Search for the cell housing the specified text and yield its [X, Y] center coordinate. 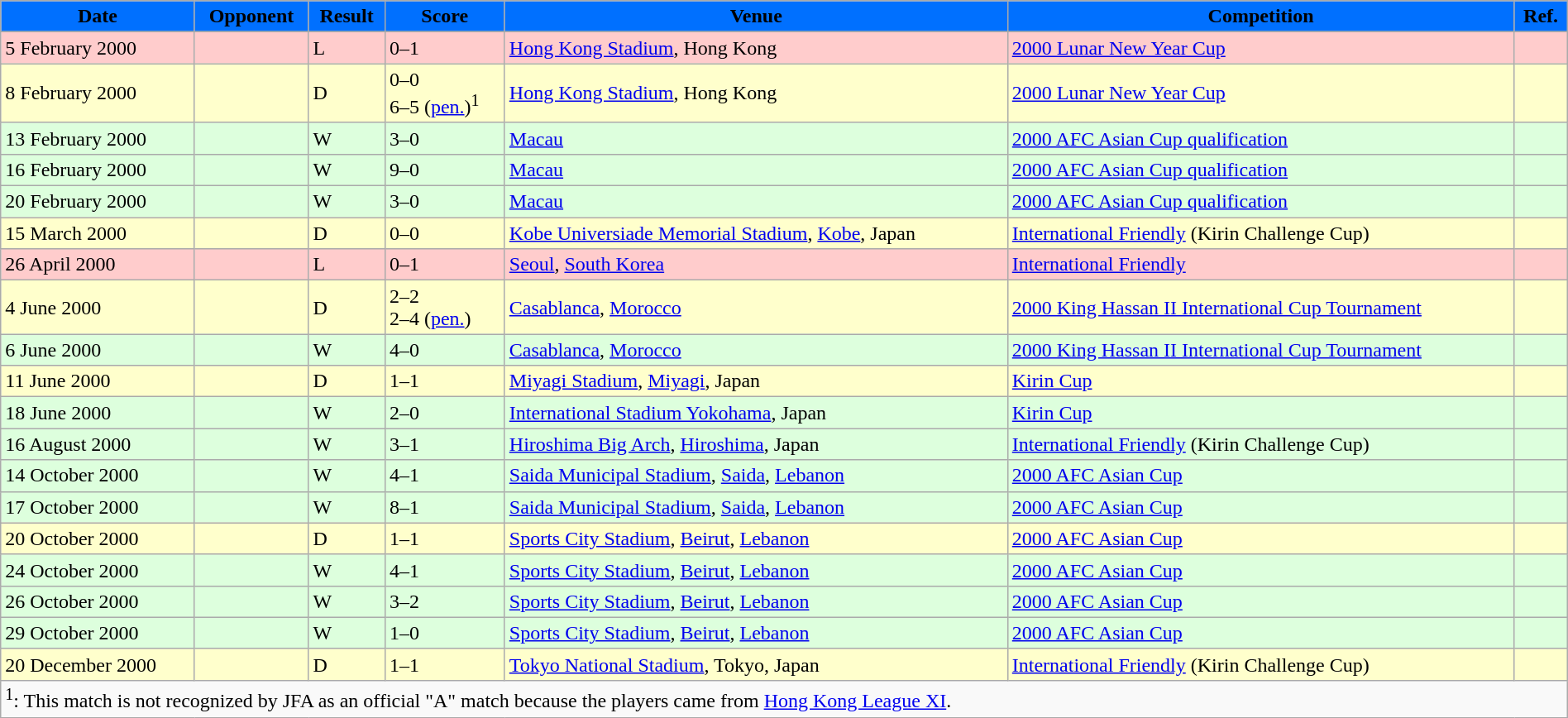
Date [98, 17]
International Friendly [1260, 265]
3–1 [445, 444]
8–1 [445, 507]
18 June 2000 [98, 413]
20 December 2000 [98, 664]
Result [347, 17]
26 April 2000 [98, 265]
Score [445, 17]
11 June 2000 [98, 381]
24 October 2000 [98, 570]
6 June 2000 [98, 350]
Venue [756, 17]
14 October 2000 [98, 476]
3–2 [445, 601]
1: This match is not recognized by JFA as an official "A" match because the players came from Hong Kong League XI. [784, 698]
20 February 2000 [98, 202]
0–06–5 (pen.)1 [445, 93]
Tokyo National Stadium, Tokyo, Japan [756, 664]
17 October 2000 [98, 507]
Opponent [251, 17]
Ref. [1541, 17]
13 February 2000 [98, 138]
Seoul, South Korea [756, 265]
4 June 2000 [98, 308]
16 August 2000 [98, 444]
26 October 2000 [98, 601]
Hiroshima Big Arch, Hiroshima, Japan [756, 444]
4–0 [445, 350]
Kobe Universiade Memorial Stadium, Kobe, Japan [756, 233]
9–0 [445, 170]
15 March 2000 [98, 233]
Miyagi Stadium, Miyagi, Japan [756, 381]
2–22–4 (pen.) [445, 308]
International Stadium Yokohama, Japan [756, 413]
2–0 [445, 413]
20 October 2000 [98, 538]
16 February 2000 [98, 170]
5 February 2000 [98, 48]
29 October 2000 [98, 633]
0–0 [445, 233]
8 February 2000 [98, 93]
Competition [1260, 17]
1–0 [445, 633]
